Find where the given text appears and provide that cell's center as [X, Y] coordinate. 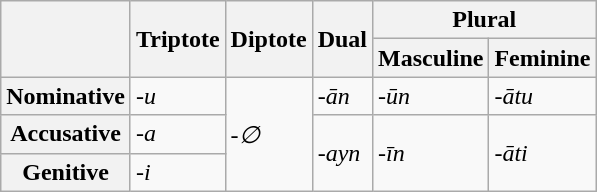
-āti [542, 153]
-ayn [342, 153]
Masculine [431, 58]
Genitive [66, 172]
Plural [484, 20]
Triptote [178, 39]
Feminine [542, 58]
-ān [342, 96]
-u [178, 96]
-ūn [431, 96]
-īn [431, 153]
Accusative [66, 134]
-a [178, 134]
-ātu [542, 96]
-i [178, 172]
Diptote [268, 39]
Dual [342, 39]
Nominative [66, 96]
-∅ [268, 134]
